Find where the given text appears and provide that cell's center as (x, y) coordinate. 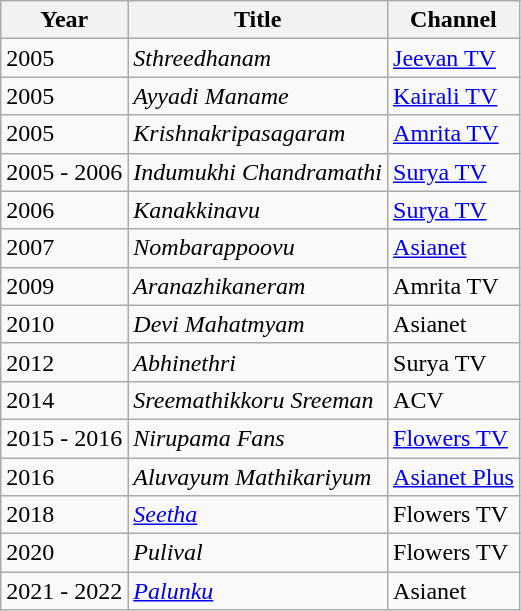
2021 - 2022 (64, 591)
2010 (64, 324)
Krishnakripasagaram (258, 134)
Asianet Plus (454, 477)
Kairali TV (454, 96)
Kanakkinavu (258, 210)
ACV (454, 400)
2006 (64, 210)
2005 - 2006 (64, 172)
Jeevan TV (454, 58)
2020 (64, 553)
Abhinethri (258, 362)
2009 (64, 286)
Indumukhi Chandramathi (258, 172)
Channel (454, 20)
Nirupama Fans (258, 438)
2012 (64, 362)
Pulival (258, 553)
Aluvayum Mathikariyum (258, 477)
Sthreedhanam (258, 58)
2016 (64, 477)
Title (258, 20)
Devi Mahatmyam (258, 324)
2018 (64, 515)
Ayyadi Maname (258, 96)
2007 (64, 248)
2015 - 2016 (64, 438)
Seetha (258, 515)
Year (64, 20)
Palunku (258, 591)
2014 (64, 400)
Aranazhikaneram (258, 286)
Sreemathikkoru Sreeman (258, 400)
Nombarappoovu (258, 248)
